From the cell containing the given text, extract its center point as (X, Y) coordinate. 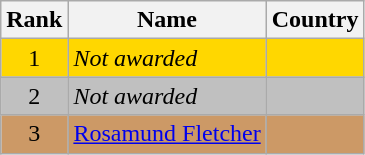
3 (34, 134)
Rosamund Fletcher (167, 134)
2 (34, 96)
Country (315, 20)
1 (34, 58)
Name (167, 20)
Rank (34, 20)
